Extract the [X, Y] coordinate from the center of the cell holding the provided text.  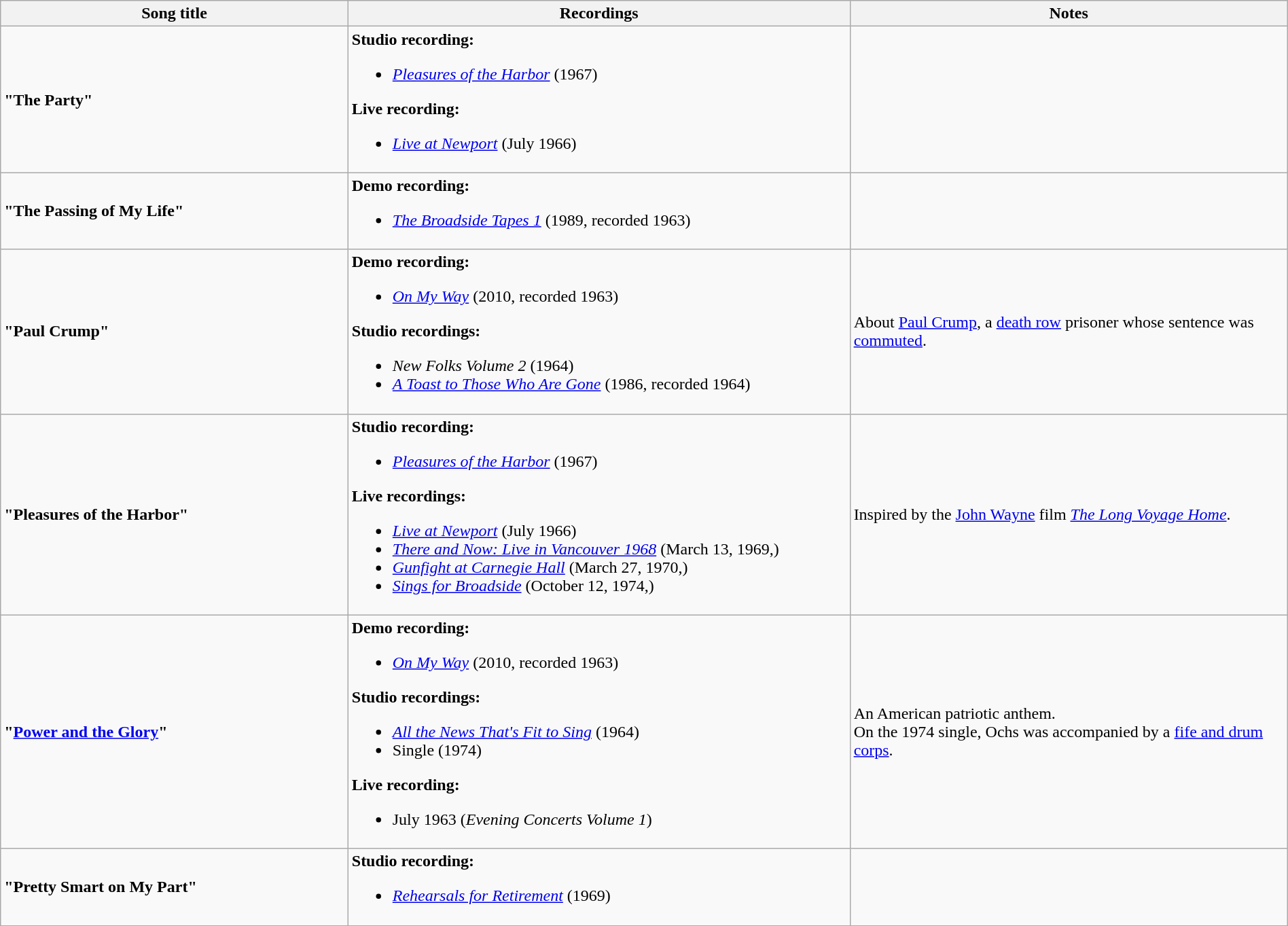
Demo recording:On My Way (2010, recorded 1963)Studio recordings:New Folks Volume 2 (1964)A Toast to Those Who Are Gone (1986, recorded 1964) [599, 332]
Inspired by the John Wayne film The Long Voyage Home. [1069, 514]
Studio recording:Pleasures of the Harbor (1967)Live recording:Live at Newport (July 1966) [599, 99]
"The Party" [175, 99]
"Pretty Smart on My Part" [175, 887]
Recordings [599, 14]
"Paul Crump" [175, 332]
An American patriotic anthem.On the 1974 single, Ochs was accompanied by a fife and drum corps. [1069, 732]
Demo recording:The Broadside Tapes 1 (1989, recorded 1963) [599, 211]
Song title [175, 14]
"Power and the Glory" [175, 732]
"The Passing of My Life" [175, 211]
"Pleasures of the Harbor" [175, 514]
About Paul Crump, a death row prisoner whose sentence was commuted. [1069, 332]
Notes [1069, 14]
Studio recording:Rehearsals for Retirement (1969) [599, 887]
